Identify which cell holds the provided text, then report its [X, Y] central coordinate. 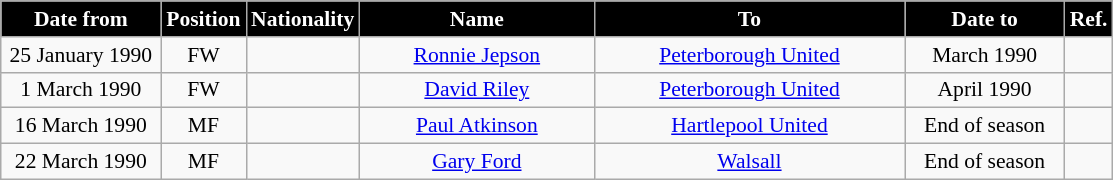
16 March 1990 [81, 126]
Position [204, 19]
Paul Atkinson [476, 126]
Walsall [749, 162]
Hartlepool United [749, 126]
1 March 1990 [81, 90]
Ronnie Jepson [476, 55]
Name [476, 19]
25 January 1990 [81, 55]
22 March 1990 [81, 162]
To [749, 19]
March 1990 [985, 55]
Gary Ford [476, 162]
Date to [985, 19]
David Riley [476, 90]
Ref. [1089, 19]
April 1990 [985, 90]
Nationality [302, 19]
Date from [81, 19]
